Provide the [X, Y] coordinate of the cell's center where the given text is located.  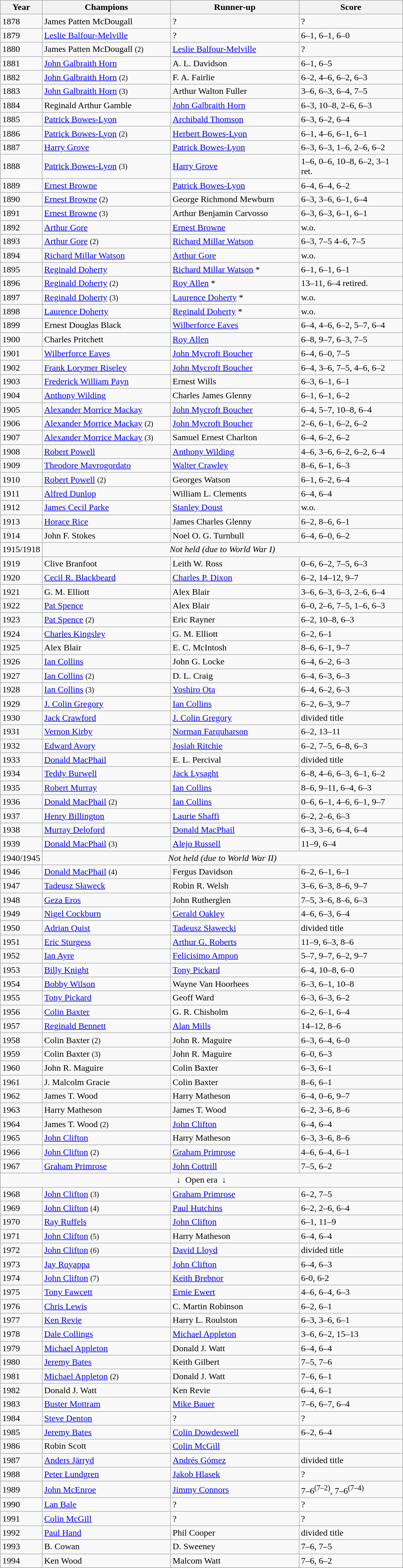
Ernest Browne (3) [106, 213]
Donald MacPhail (3) [106, 844]
John F. Stokes [106, 536]
Anders Järryd [106, 1460]
Mike Bauer [235, 1404]
7–6, 7–5 [351, 1547]
6–2, 10–8, 6–3 [351, 619]
1972 [21, 1250]
Frank Lorymer Riseley [106, 367]
Buster Mottram [106, 1404]
1–6, 0–6, 10–8, 6–2, 3–1 ret. [351, 166]
1905 [21, 410]
1923 [21, 619]
Reginald Doherty [106, 269]
1931 [21, 732]
6–4, 6–3, 6–3 [351, 676]
7–5, 6–2 [351, 1166]
1968 [21, 1194]
1886 [21, 133]
1910 [21, 480]
14–12, 8–6 [351, 1026]
Samuel Ernest Charlton [235, 438]
1982 [21, 1390]
7–6(7–2), 7–6(7–4) [351, 1489]
1900 [21, 339]
3–6, 6–2, 15–13 [351, 1334]
Steve Denton [106, 1418]
Alfred Dunlop [106, 494]
Reginald Arthur Gamble [106, 105]
Lan Bale [106, 1505]
E. L. Percival [235, 760]
Clive Branfoot [106, 564]
1880 [21, 49]
1977 [21, 1320]
J. Malcolm Gracie [106, 1082]
1939 [21, 844]
1994 [21, 1561]
1973 [21, 1264]
Keith Gilbert [235, 1362]
D. Sweeney [235, 1547]
1937 [21, 816]
William L. Clements [235, 494]
6–2, 4–6, 6–2, 6–3 [351, 77]
↓ Open era ↓ [201, 1180]
6–4, 6–2, 6–2 [351, 438]
John Rutherglen [235, 900]
Score [351, 7]
1898 [21, 311]
6–3, 3–6, 6–1, 6–4 [351, 199]
Paul Hutchins [235, 1208]
6–2, 6–1, 6–4 [351, 1012]
1927 [21, 676]
8–6, 6–1, 9–7 [351, 648]
1989 [21, 1489]
6–3, 6–1, 6–1 [351, 381]
Not held (due to World War II) [222, 858]
1888 [21, 166]
Noel O. G. Turnbull [235, 536]
John Clifton (2) [106, 1152]
C. Martin Robinson [235, 1306]
Roy Allen * [235, 283]
Tony Fawcett [106, 1292]
Felicisimo Ampon [235, 956]
1971 [21, 1236]
John Galbraith Horn (3) [106, 91]
Fergus Davidson [235, 872]
Laurence Doherty * [235, 297]
6–2, 13–11 [351, 732]
A. L. Davidson [235, 63]
John Clifton (7) [106, 1278]
1885 [21, 119]
1991 [21, 1519]
Alejo Russell [235, 844]
Jack Crawford [106, 718]
6–3, 7–5 4–6, 7–5 [351, 241]
1980 [21, 1362]
Vernon Kirby [106, 732]
6–4, 6–3 [351, 1264]
1893 [21, 241]
6–3, 6–1, 10–8 [351, 984]
6–8, 9–7, 6–3, 7–5 [351, 339]
Paul Hand [106, 1533]
Reginald Bennett [106, 1026]
Bobby Wilson [106, 984]
1915/1918 [21, 550]
James Patten McDougall [106, 21]
1956 [21, 1012]
6–4, 4–6, 6–2, 5–7, 6–4 [351, 325]
1957 [21, 1026]
Ernest Douglas Black [106, 325]
Archibald Thomson [235, 119]
Arthur G. Roberts [235, 942]
1984 [21, 1418]
1889 [21, 185]
Dale Collings [106, 1334]
6–4, 6–0, 6–2 [351, 536]
6–3, 6–2, 6–4 [351, 119]
Laurie Shaffi [235, 816]
6–3, 10–8, 2–6, 6–3 [351, 105]
4–6, 6–4, 6–1 [351, 1152]
1947 [21, 886]
Alexander Morrice Mackay [106, 410]
6–1, 6–5 [351, 63]
6–1, 6–2, 6–4 [351, 480]
6–0, 6–3 [351, 1054]
1891 [21, 213]
1960 [21, 1068]
6–2, 7–5 [351, 1194]
Patrick Bowes-Lyon (3) [106, 166]
1992 [21, 1533]
6–0, 2–6, 7–5, 1–6, 6–3 [351, 605]
1930 [21, 718]
Arthur Benjamin Carvosso [235, 213]
1894 [21, 255]
1970 [21, 1222]
Michael Appleton (2) [106, 1376]
Norman Farquharson [235, 732]
Keith Brebnor [235, 1278]
Year [21, 7]
1974 [21, 1278]
1958 [21, 1040]
Arthur Gore (2) [106, 241]
Champions [106, 7]
F. A. Fairlie [235, 77]
1908 [21, 452]
1965 [21, 1138]
Josiah Ritchie [235, 746]
Donald MacPhail (2) [106, 802]
Edward Avory [106, 746]
1895 [21, 269]
6–1, 6–1, 6–0 [351, 35]
Teddy Burwell [106, 774]
6–4, 10–8, 6–0 [351, 970]
1902 [21, 367]
0–6, 6–1, 4–6, 6–1, 9–7 [351, 802]
6–4, 5–7, 10–8, 6–4 [351, 410]
Gerald Oakley [235, 914]
Theodore Mavrogordato [106, 466]
6–4, 0–6, 9–7 [351, 1096]
6–3, 6–4, 6–0 [351, 1040]
1921 [21, 591]
Colin Baxter (2) [106, 1040]
1946 [21, 872]
David Lloyd [235, 1250]
James Cecil Parke [106, 508]
6–1, 11–9 [351, 1222]
6–3, 6–1 [351, 1068]
1983 [21, 1404]
1901 [21, 353]
1903 [21, 381]
1953 [21, 970]
Nigel Cockburn [106, 914]
Geza Eros [106, 900]
4–6, 3–6, 6–2, 6–2, 6–4 [351, 452]
6–2, 6–3, 9–7 [351, 704]
6–4, 6–1 [351, 1390]
1912 [21, 508]
1911 [21, 494]
1878 [21, 21]
Jimmy Connors [235, 1489]
1964 [21, 1124]
John Clifton (3) [106, 1194]
6–2, 6–4 [351, 1432]
John Clifton (4) [106, 1208]
4–6, 6–4, 6–3 [351, 1292]
Eric Rayner [235, 619]
Geoff Ward [235, 998]
1987 [21, 1460]
1969 [21, 1208]
1929 [21, 704]
1922 [21, 605]
Jakob Hlasek [235, 1474]
Runner-up [235, 7]
2–6, 6–1, 6–2, 6–2 [351, 424]
E. C. McIntosh [235, 648]
1926 [21, 662]
11–9, 6–4 [351, 844]
1907 [21, 438]
Walter Crawley [235, 466]
Phil Cooper [235, 1533]
Robert Murray [106, 788]
7–5, 3–6, 8–6, 6–3 [351, 900]
1882 [21, 77]
8–6, 6–1 [351, 1082]
John McEnroe [106, 1489]
Frederick William Payn [106, 381]
Robin Scott [106, 1446]
1936 [21, 802]
7–6, 6–2 [351, 1561]
6–3, 6–3, 6–1, 6–1 [351, 213]
3–6, 6–3, 6–3, 2–6, 6–4 [351, 591]
1955 [21, 998]
1949 [21, 914]
Richard Millar Watson * [235, 269]
Harry L. Roulston [235, 1320]
Adrian Quist [106, 928]
7–6, 6–1 [351, 1376]
13–11, 6–4 retired. [351, 283]
6–1, 6–1, 6–1 [351, 269]
Jack Lysaght [235, 774]
1978 [21, 1334]
1959 [21, 1054]
1924 [21, 633]
1990 [21, 1505]
6–4, 3–6, 7–5, 4–6, 6–2 [351, 367]
Tadeusz Sławeck [106, 886]
1925 [21, 648]
Alexander Morrice Mackay (2) [106, 424]
Henry Billington [106, 816]
John Clifton (5) [106, 1236]
1904 [21, 395]
Charles Pritchett [106, 339]
Ken Wood [106, 1561]
1906 [21, 424]
John G. Locke [235, 662]
6–3, 6–3, 6–2 [351, 998]
Eric Sturgess [106, 942]
Alexander Morrice Mackay (3) [106, 438]
1962 [21, 1096]
1933 [21, 760]
1985 [21, 1432]
Peter Lundgren [106, 1474]
6–1, 6–1, 6–2 [351, 395]
6–4, 6–4, 6–2 [351, 185]
Leith W. Ross [235, 564]
4–6, 6–3, 6–4 [351, 914]
Malcom Watt [235, 1561]
Reginald Doherty (3) [106, 297]
8–6, 9–11, 6–4, 6–3 [351, 788]
George Richmond Mewburn [235, 199]
6–2, 3–6, 8–6 [351, 1110]
1954 [21, 984]
1919 [21, 564]
1914 [21, 536]
1897 [21, 297]
Andrés Gómez [235, 1460]
1932 [21, 746]
1883 [21, 91]
Ian Collins (2) [106, 676]
John Cottrill [235, 1166]
Billy Knight [106, 970]
Herbert Bowes-Lyon [235, 133]
1966 [21, 1152]
1887 [21, 147]
1899 [21, 325]
1961 [21, 1082]
1963 [21, 1110]
1975 [21, 1292]
Arthur Walton Fuller [235, 91]
1934 [21, 774]
1881 [21, 63]
Patrick Bowes-Lyon (2) [106, 133]
John Clifton (6) [106, 1250]
James Charles Glenny [235, 522]
Reginald Doherty (2) [106, 283]
John Galbraith Horn (2) [106, 77]
1950 [21, 928]
Wayne Van Hoorhees [235, 984]
3–6, 6–3, 8–6, 9–7 [351, 886]
0–6, 6–2, 7–5, 6–3 [351, 564]
3–6, 6–3, 6–4, 7–5 [351, 91]
6–2, 6–1, 6–1 [351, 872]
1981 [21, 1376]
Robin R. Welsh [235, 886]
Ernest Wills [235, 381]
Cecil R. Blackbeard [106, 578]
Charles P. Dixon [235, 578]
Robert Powell (2) [106, 480]
Not held (due to World War I) [222, 550]
1948 [21, 900]
6–3, 3–6, 6–4, 6–4 [351, 830]
1967 [21, 1166]
1976 [21, 1306]
Reginald Doherty * [235, 311]
Murray Deloford [106, 830]
Stanley Doust [235, 508]
1938 [21, 830]
Tadeusz Sławecki [235, 928]
1979 [21, 1348]
6–1, 4–6, 6–1, 6–1 [351, 133]
11–9, 6–3, 8–6 [351, 942]
1951 [21, 942]
1986 [21, 1446]
D. L. Craig [235, 676]
Colin Dowdeswell [235, 1432]
1952 [21, 956]
6–2, 2–6, 6–4 [351, 1208]
1940/1945 [21, 858]
7–6, 6–7, 6–4 [351, 1404]
1988 [21, 1474]
1879 [21, 35]
Laurence Doherty [106, 311]
1913 [21, 522]
6–2, 14–12, 9–7 [351, 578]
B. Cowan [106, 1547]
Ernest Browne (2) [106, 199]
1884 [21, 105]
6–2, 7–5, 6–8, 6–3 [351, 746]
6–4, 6–0, 7–5 [351, 353]
Jay Royappa [106, 1264]
6–2, 2–6, 6–3 [351, 816]
Charles James Glenny [235, 395]
James Patten McDougall (2) [106, 49]
Ian Collins (3) [106, 690]
5–7, 9–7, 6–2, 9–7 [351, 956]
Pat Spence [106, 605]
6–2, 8–6, 6–1 [351, 522]
Ernie Ewert [235, 1292]
Ian Ayre [106, 956]
Alan Mills [235, 1026]
Colin Baxter (3) [106, 1054]
Georges Watson [235, 480]
Chris Lewis [106, 1306]
Yoshiro Ota [235, 690]
1935 [21, 788]
6–3, 3–6, 6–1 [351, 1320]
Charles Kingsley [106, 633]
6-0, 6-2 [351, 1278]
6–3, 6–3, 1–6, 2–6, 6–2 [351, 147]
1993 [21, 1547]
James T. Wood (2) [106, 1124]
Robert Powell [106, 452]
Roy Allen [235, 339]
7–5, 7–6 [351, 1362]
1892 [21, 227]
1896 [21, 283]
1920 [21, 578]
6–8, 4–6, 6–3, 6–1, 6–2 [351, 774]
Horace Rice [106, 522]
1890 [21, 199]
1909 [21, 466]
6–3, 3–6, 8–6 [351, 1138]
Donald MacPhail (4) [106, 872]
8–6, 6–1, 6–3 [351, 466]
Ray Ruffels [106, 1222]
G. R. Chisholm [235, 1012]
Pat Spence (2) [106, 619]
1928 [21, 690]
